For the text-containing cell, return its midpoint in (X, Y) coordinate format. 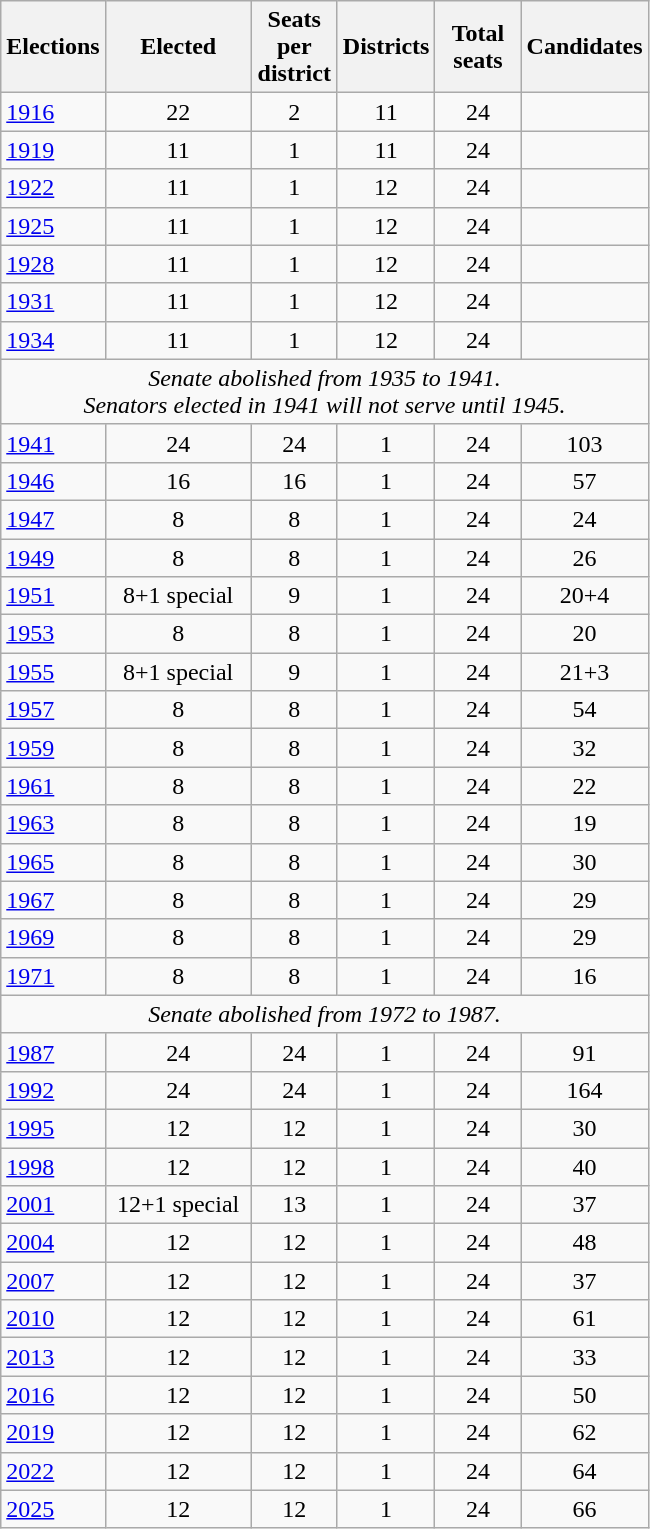
1995 (53, 1128)
2001 (53, 1205)
48 (584, 1243)
1967 (53, 900)
Candidates (584, 47)
2016 (53, 1395)
1941 (53, 443)
Senate abolished from 1972 to 1987. (324, 1014)
103 (584, 443)
61 (584, 1319)
1971 (53, 976)
66 (584, 1509)
1969 (53, 938)
40 (584, 1167)
33 (584, 1357)
Seats perdistrict (294, 47)
1919 (53, 150)
1953 (53, 634)
1987 (53, 1052)
20 (584, 634)
1949 (53, 557)
1963 (53, 824)
1922 (53, 188)
57 (584, 481)
2010 (53, 1319)
2022 (53, 1471)
19 (584, 824)
91 (584, 1052)
54 (584, 710)
13 (294, 1205)
2019 (53, 1433)
2004 (53, 1243)
1916 (53, 112)
50 (584, 1395)
Elections (53, 47)
12+1 special (178, 1205)
1957 (53, 710)
1992 (53, 1090)
2 (294, 112)
1955 (53, 672)
2007 (53, 1281)
Senate abolished from 1935 to 1941.Senators elected in 1941 will not serve until 1945. (324, 392)
1965 (53, 862)
1931 (53, 302)
1947 (53, 519)
1961 (53, 786)
32 (584, 748)
62 (584, 1433)
2025 (53, 1509)
Elected (178, 47)
1998 (53, 1167)
1946 (53, 481)
1959 (53, 748)
64 (584, 1471)
Totalseats (478, 47)
164 (584, 1090)
1928 (53, 264)
Districts (386, 47)
1951 (53, 596)
20+4 (584, 596)
21+3 (584, 672)
1925 (53, 226)
26 (584, 557)
1934 (53, 340)
2013 (53, 1357)
